Provide the (x, y) coordinate of the cell's center where the given text is located.  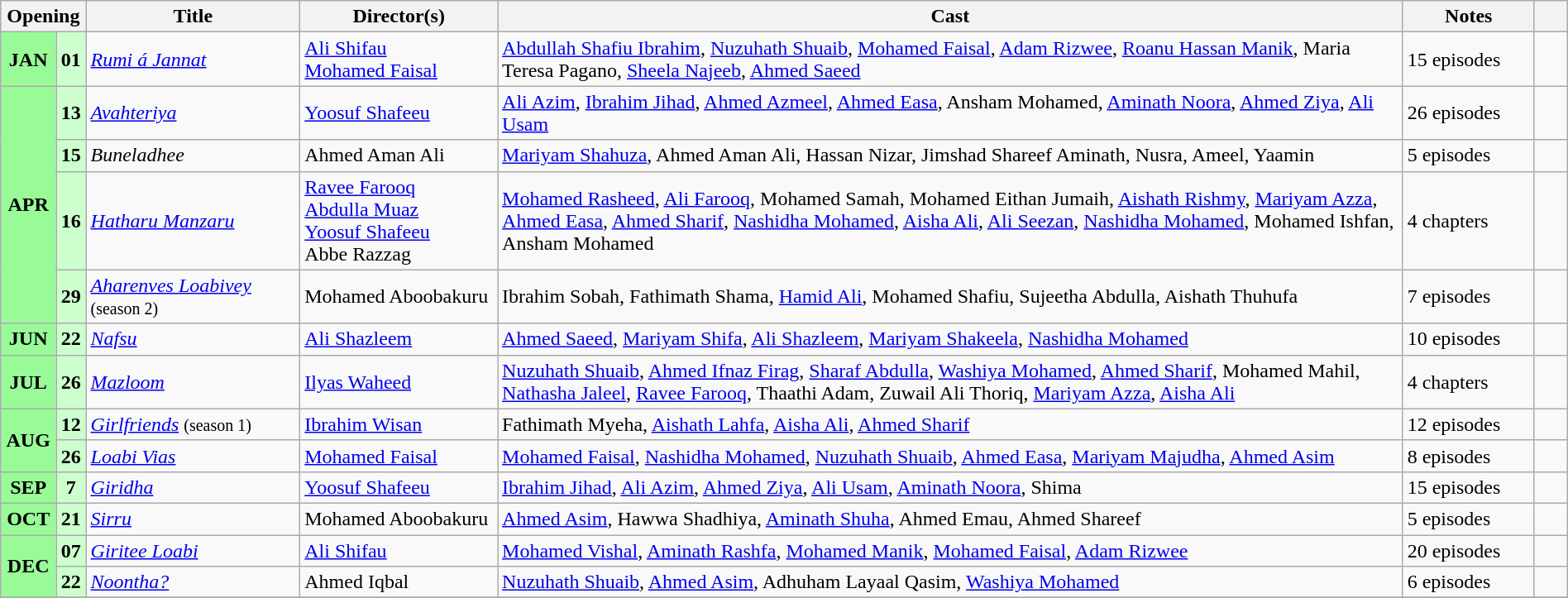
Rumi á Jannat (194, 60)
Ilyas Waheed (399, 382)
26 episodes (1469, 112)
Buneladhee (194, 155)
7 (71, 487)
JAN (28, 60)
Ravee FarooqAbdulla MuazYoosuf ShafeeuAbbe Razzag (399, 220)
8 episodes (1469, 456)
Ahmed Aman Ali (399, 155)
Cast (951, 17)
Director(s) (399, 17)
21 (71, 519)
Nafsu (194, 339)
SEP (28, 487)
Mohamed Vishal, Aminath Rashfa, Mohamed Manik, Mohamed Faisal, Adam Rizwee (951, 550)
Opening (43, 17)
Fathimath Myeha, Aishath Lahfa, Aisha Ali, Ahmed Sharif (951, 424)
OCT (28, 519)
07 (71, 550)
Ali ShifauMohamed Faisal (399, 60)
Ibrahim Sobah, Fathimath Shama, Hamid Ali, Mohamed Shafiu, Sujeetha Abdulla, Aishath Thuhufa (951, 296)
15 (71, 155)
Girlfriends (season 1) (194, 424)
Mohamed Faisal, Nashidha Mohamed, Nuzuhath Shuaib, Ahmed Easa, Mariyam Majudha, Ahmed Asim (951, 456)
Ahmed Saeed, Mariyam Shifa, Ali Shazleem, Mariyam Shakeela, Nashidha Mohamed (951, 339)
AUG (28, 440)
Loabi Vias (194, 456)
10 episodes (1469, 339)
Abdullah Shafiu Ibrahim, Nuzuhath Shuaib, Mohamed Faisal, Adam Rizwee, Roanu Hassan Manik, Maria Teresa Pagano, Sheela Najeeb, Ahmed Saeed (951, 60)
Sirru (194, 519)
Aharenves Loabivey (season 2) (194, 296)
6 episodes (1469, 582)
16 (71, 220)
Ali Shazleem (399, 339)
Noontha? (194, 582)
Mohamed Faisal (399, 456)
12 (71, 424)
Ibrahim Jihad, Ali Azim, Ahmed Ziya, Ali Usam, Aminath Noora, Shima (951, 487)
Notes (1469, 17)
Avahteriya (194, 112)
20 episodes (1469, 550)
12 episodes (1469, 424)
7 episodes (1469, 296)
Ibrahim Wisan (399, 424)
DEC (28, 566)
Giridha (194, 487)
Mazloom (194, 382)
Ahmed Asim, Hawwa Shadhiya, Aminath Shuha, Ahmed Emau, Ahmed Shareef (951, 519)
Title (194, 17)
29 (71, 296)
Ali Azim, Ibrahim Jihad, Ahmed Azmeel, Ahmed Easa, Ansham Mohamed, Aminath Noora, Ahmed Ziya, Ali Usam (951, 112)
01 (71, 60)
JUN (28, 339)
Hatharu Manzaru (194, 220)
JUL (28, 382)
APR (28, 205)
Ali Shifau (399, 550)
Ahmed Iqbal (399, 582)
Mariyam Shahuza, Ahmed Aman Ali, Hassan Nizar, Jimshad Shareef Aminath, Nusra, Ameel, Yaamin (951, 155)
Giritee Loabi (194, 550)
13 (71, 112)
Nuzuhath Shuaib, Ahmed Asim, Adhuham Layaal Qasim, Washiya Mohamed (951, 582)
